Scan for the cell matching the given text and deliver its (X, Y) coordinate at center. 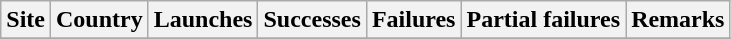
Launches (203, 20)
Remarks (678, 20)
Country (99, 20)
Successes (312, 20)
Failures (414, 20)
Site (26, 20)
Partial failures (544, 20)
